Return the (X, Y) coordinate for the center point of the cell that contains the specified text.  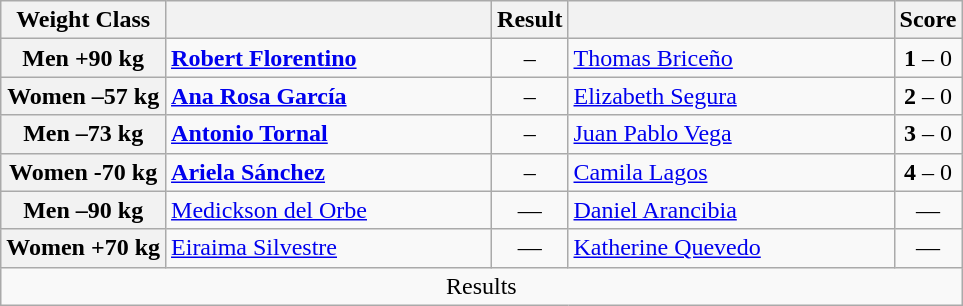
3 – 0 (928, 134)
Daniel Arancibia (731, 210)
Medickson del Orbe (329, 210)
Ana Rosa García (329, 96)
Men –90 kg (84, 210)
Elizabeth Segura (731, 96)
Eiraima Silvestre (329, 248)
Weight Class (84, 20)
Juan Pablo Vega (731, 134)
Result (530, 20)
4 – 0 (928, 172)
Robert Florentino (329, 58)
Thomas Briceño (731, 58)
1 – 0 (928, 58)
Score (928, 20)
Ariela Sánchez (329, 172)
Results (482, 286)
2 – 0 (928, 96)
Camila Lagos (731, 172)
Men +90 kg (84, 58)
Women +70 kg (84, 248)
Antonio Tornal (329, 134)
Women –57 kg (84, 96)
Men –73 kg (84, 134)
Women -70 kg (84, 172)
Katherine Quevedo (731, 248)
